Search for the cell housing the specified text and yield its [X, Y] center coordinate. 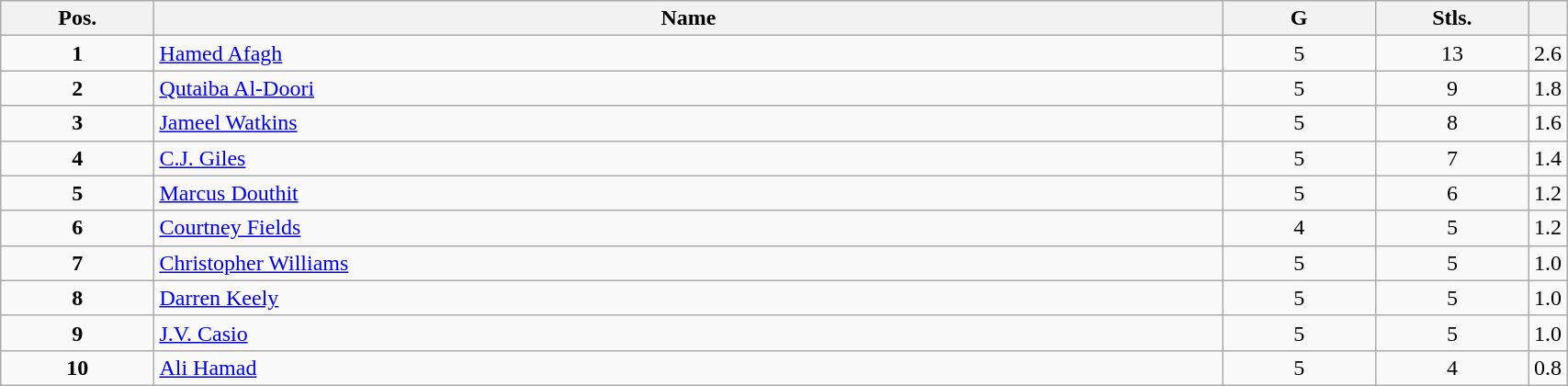
Christopher Williams [689, 263]
C.J. Giles [689, 158]
3 [77, 123]
J.V. Casio [689, 333]
Hamed Afagh [689, 53]
Pos. [77, 18]
G [1299, 18]
2 [77, 88]
Darren Keely [689, 298]
Qutaiba Al-Doori [689, 88]
Marcus Douthit [689, 193]
0.8 [1549, 368]
2.6 [1549, 53]
Courtney Fields [689, 228]
Jameel Watkins [689, 123]
1.4 [1549, 158]
Name [689, 18]
1.8 [1549, 88]
1 [77, 53]
Stls. [1451, 18]
10 [77, 368]
Ali Hamad [689, 368]
1.6 [1549, 123]
13 [1451, 53]
